Return [X, Y] of the center of cell containing provided text 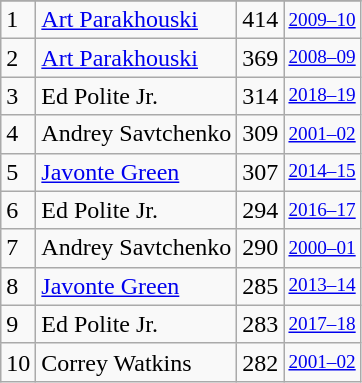
2000–01 [322, 248]
414 [260, 20]
2008–09 [322, 58]
283 [260, 324]
290 [260, 248]
2013–14 [322, 286]
7 [18, 248]
6 [18, 210]
2014–15 [322, 172]
5 [18, 172]
Correy Watkins [136, 362]
1 [18, 20]
8 [18, 286]
314 [260, 96]
2 [18, 58]
10 [18, 362]
309 [260, 134]
2009–10 [322, 20]
369 [260, 58]
285 [260, 286]
3 [18, 96]
9 [18, 324]
294 [260, 210]
282 [260, 362]
4 [18, 134]
2018–19 [322, 96]
2016–17 [322, 210]
307 [260, 172]
2017–18 [322, 324]
